Search for the cell housing the specified text and yield its (x, y) center coordinate. 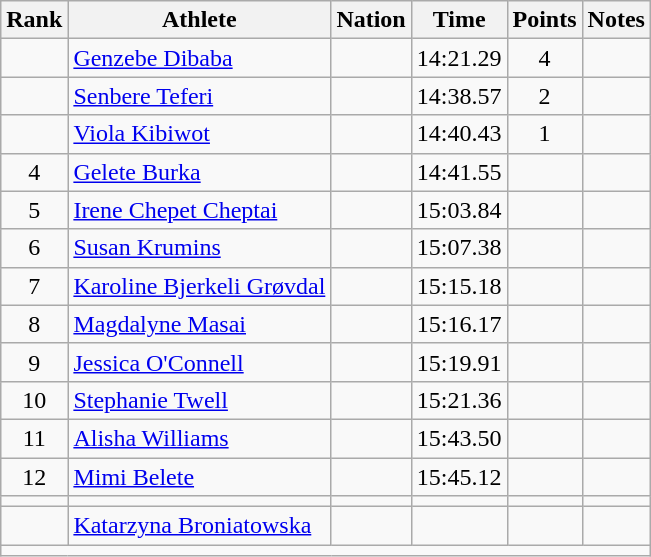
Nation (371, 20)
Karoline Bjerkeli Grøvdal (200, 286)
15:43.50 (459, 438)
15:16.17 (459, 324)
15:15.18 (459, 286)
Rank (34, 20)
15:21.36 (459, 400)
6 (34, 248)
Mimi Belete (200, 477)
5 (34, 210)
12 (34, 477)
8 (34, 324)
Points (544, 20)
14:21.29 (459, 58)
15:45.12 (459, 477)
Gelete Burka (200, 172)
Viola Kibiwot (200, 134)
Notes (616, 20)
Athlete (200, 20)
Alisha Williams (200, 438)
11 (34, 438)
15:19.91 (459, 362)
2 (544, 96)
14:38.57 (459, 96)
Senbere Teferi (200, 96)
Jessica O'Connell (200, 362)
Irene Chepet Cheptai (200, 210)
Katarzyna Broniatowska (200, 526)
Susan Krumins (200, 248)
Genzebe Dibaba (200, 58)
10 (34, 400)
14:41.55 (459, 172)
1 (544, 134)
Stephanie Twell (200, 400)
Time (459, 20)
Magdalyne Masai (200, 324)
9 (34, 362)
15:07.38 (459, 248)
7 (34, 286)
15:03.84 (459, 210)
14:40.43 (459, 134)
